Output the (x, y) coordinate of the center of the cell containing the given text.  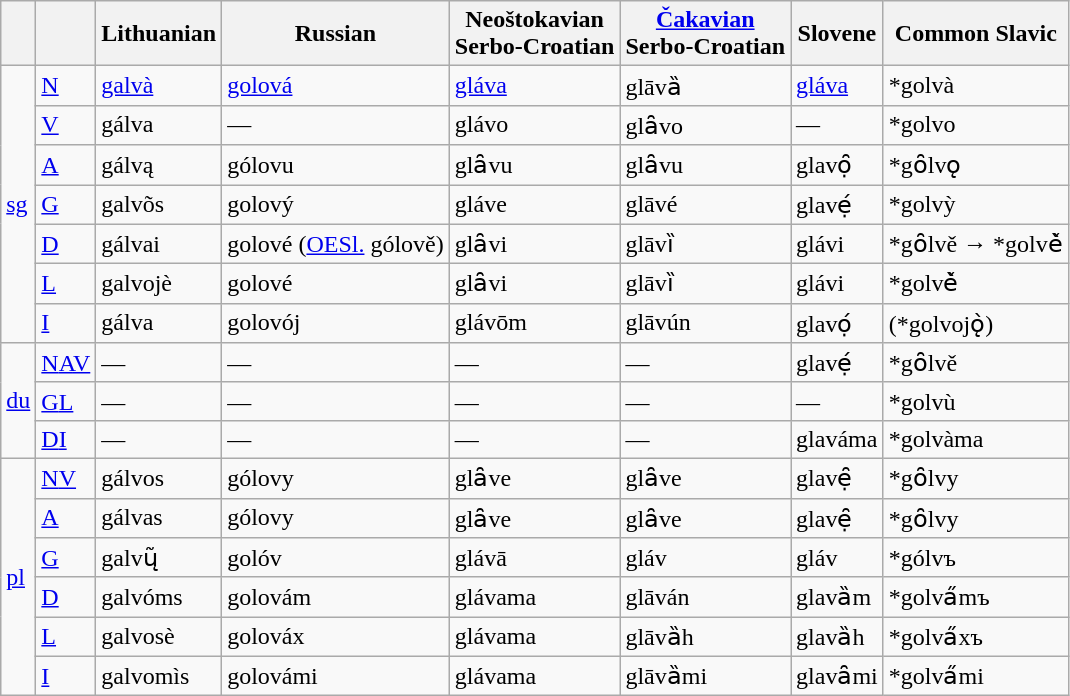
glavọ̑ (838, 165)
gálvas (159, 518)
gláve (534, 204)
glaváma (838, 439)
glāván (706, 597)
glávā (534, 558)
golovám (336, 597)
galvų̃ (159, 558)
Lithuanian (159, 34)
glávōm (534, 323)
golové (OESl. gólově) (336, 244)
glavȁh (838, 637)
glȃvo (706, 125)
*golva̋xъ (976, 637)
golovój (336, 323)
gólovu (336, 165)
galvojè (159, 284)
*golvỳ (976, 204)
*golva̋mъ (976, 597)
(*golvojǫ̀) (976, 323)
galvosè (159, 637)
*golvà (976, 86)
GL (66, 401)
glāvȁ (706, 86)
glavọ́ (838, 323)
*gȏlvě (976, 363)
golováx (336, 637)
*golvàma (976, 439)
*gȏlvě → *golvě̀ (976, 244)
glāvé (706, 204)
sg (18, 204)
ČakavianSerbo-Croatian (706, 34)
*gólvъ (976, 558)
*golvù (976, 401)
NeoštokavianSerbo-Croatian (534, 34)
*golvo (976, 125)
glávo (534, 125)
pl (18, 576)
gálvai (159, 244)
golové (336, 284)
DI (66, 439)
NV (66, 478)
*gȏlvǫ (976, 165)
galvóms (159, 597)
NAV (66, 363)
glavȁm (838, 597)
Common Slavic (976, 34)
golóv (336, 558)
N (66, 86)
glavȃmi (838, 676)
glāvún (706, 323)
du (18, 401)
*golva̋mi (976, 676)
Slovene (838, 34)
V (66, 125)
golová (336, 86)
golovámi (336, 676)
gálvos (159, 478)
glāvȁmi (706, 676)
Russian (336, 34)
galvomìs (159, 676)
golový (336, 204)
galvà (159, 86)
gálvą (159, 165)
glāvȁh (706, 637)
galvõs (159, 204)
*golvě̀ (976, 284)
